Return the (x, y) coordinate for the center point of the cell that contains the specified text.  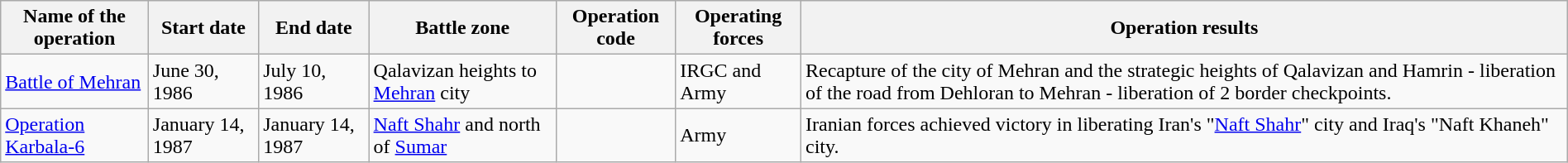
Operation Karbala-6 (74, 136)
June 30, 1986 (203, 81)
Battle zone (462, 28)
Qalavizan heights to Mehran city (462, 81)
Start date (203, 28)
Iranian forces achieved victory in liberating Iran's "Naft Shahr" city and Iraq's "Naft Khaneh" city. (1184, 136)
Operation code (615, 28)
Naft Shahr and north of Sumar (462, 136)
Operating forces (739, 28)
Battle of Mehran (74, 81)
IRGC and Army (739, 81)
End date (314, 28)
Operation results (1184, 28)
July 10, 1986 (314, 81)
Name of the operation (74, 28)
Army (739, 136)
